Scan for the cell matching the given text and deliver its (x, y) coordinate at center. 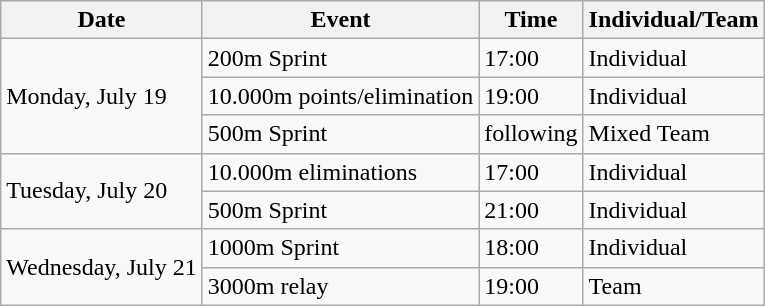
3000m relay (340, 286)
Monday, July 19 (102, 96)
Team (674, 286)
Date (102, 20)
21:00 (531, 210)
Mixed Team (674, 134)
Individual/Team (674, 20)
18:00 (531, 248)
10.000m points/elimination (340, 96)
1000m Sprint (340, 248)
200m Sprint (340, 58)
Tuesday, July 20 (102, 191)
Time (531, 20)
Wednesday, July 21 (102, 267)
Event (340, 20)
10.000m eliminations (340, 172)
following (531, 134)
